Capture the cell that displays the provided text and extract its [x, y] central coordinate. 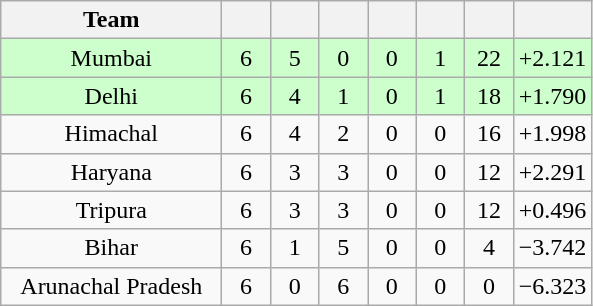
Haryana [112, 172]
Arunachal Pradesh [112, 286]
+2.121 [552, 58]
+2.291 [552, 172]
22 [490, 58]
+1.790 [552, 96]
Tripura [112, 210]
Delhi [112, 96]
Team [112, 20]
+0.496 [552, 210]
Mumbai [112, 58]
Himachal [112, 134]
2 [344, 134]
−3.742 [552, 248]
16 [490, 134]
18 [490, 96]
−6.323 [552, 286]
Bihar [112, 248]
+1.998 [552, 134]
